Return the [X, Y] coordinate for the center point of the cell that contains the specified text.  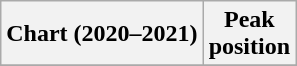
Peakposition [249, 34]
Chart (2020–2021) [102, 34]
